Pinpoint the cell where the given text exists, returning its (X, Y) midpoint coordinate. 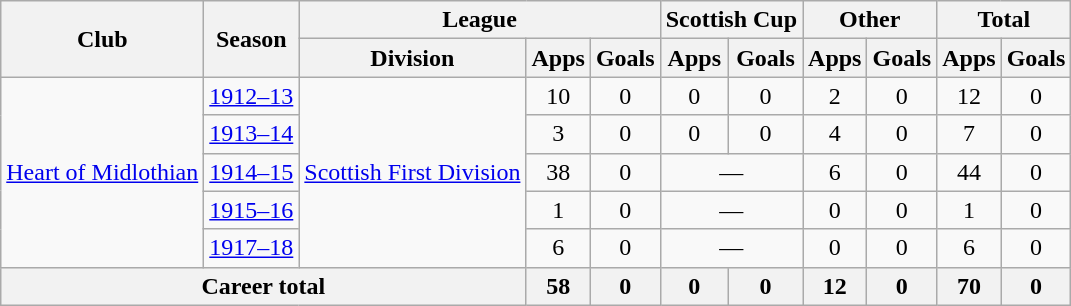
Total (1004, 20)
Scottish Cup (731, 20)
70 (969, 286)
1917–18 (252, 248)
58 (558, 286)
1913–14 (252, 134)
Division (412, 58)
7 (969, 134)
44 (969, 172)
4 (835, 134)
3 (558, 134)
2 (835, 96)
League (480, 20)
Other (870, 20)
38 (558, 172)
1912–13 (252, 96)
Career total (264, 286)
Scottish First Division (412, 172)
Heart of Midlothian (102, 172)
Season (252, 39)
Club (102, 39)
1914–15 (252, 172)
10 (558, 96)
1915–16 (252, 210)
